Search for the cell housing the specified text and yield its [X, Y] center coordinate. 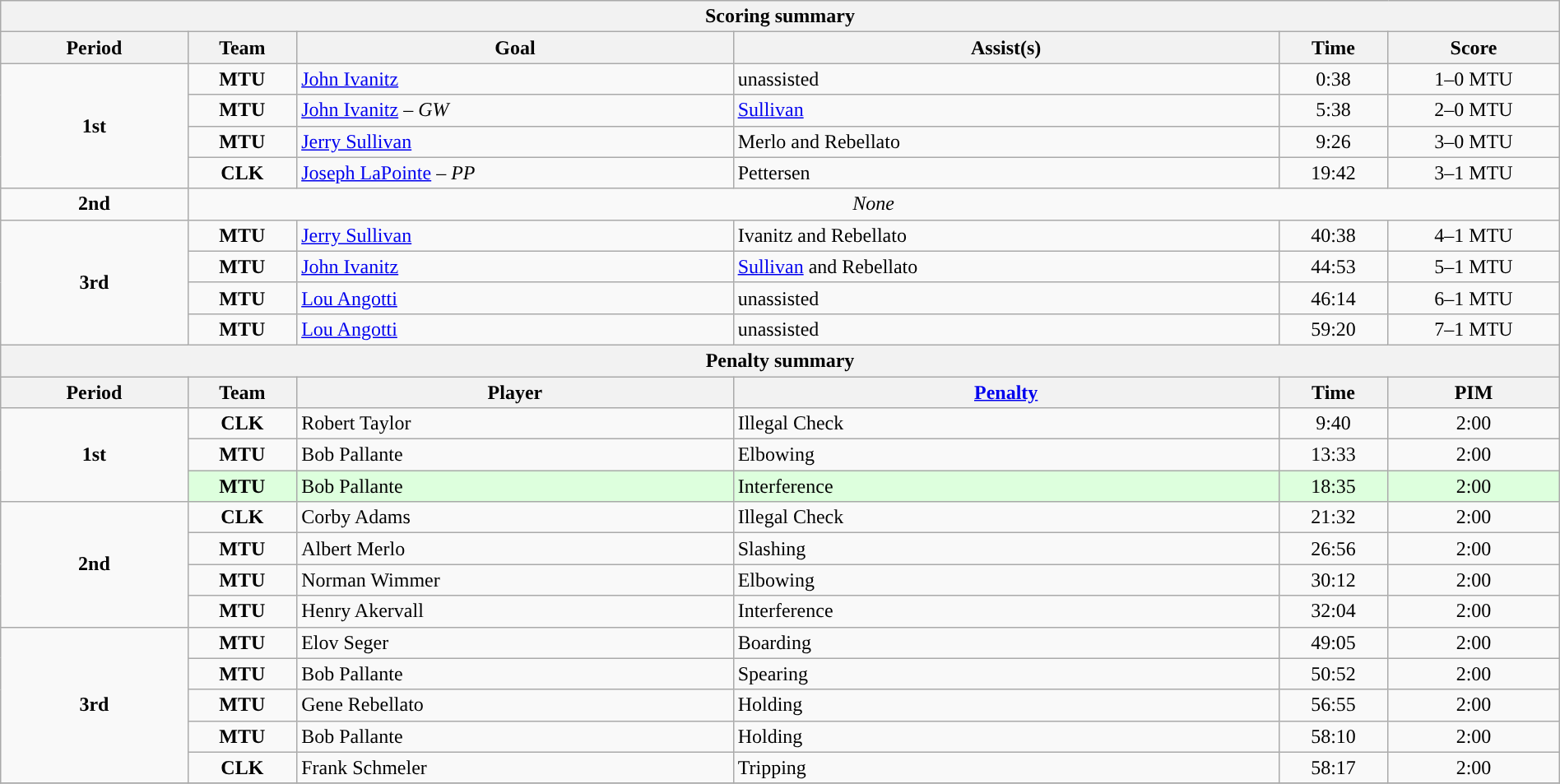
2–0 MTU [1474, 110]
Gene Rebellato [515, 705]
Slashing [1005, 549]
Corby Adams [515, 517]
Tripping [1005, 768]
26:56 [1333, 549]
Penalty summary [780, 360]
Scoring summary [780, 16]
5–1 MTU [1474, 267]
3–0 MTU [1474, 141]
5:38 [1333, 110]
40:38 [1333, 235]
Henry Akervall [515, 611]
32:04 [1333, 611]
56:55 [1333, 705]
Norman Wimmer [515, 580]
9:26 [1333, 141]
58:17 [1333, 768]
59:20 [1333, 329]
Sullivan and Rebellato [1005, 267]
Joseph LaPointe – PP [515, 173]
19:42 [1333, 173]
Score [1474, 48]
Pettersen [1005, 173]
None [874, 204]
John Ivanitz – GW [515, 110]
7–1 MTU [1474, 329]
Frank Schmeler [515, 768]
3–1 MTU [1474, 173]
13:33 [1333, 455]
50:52 [1333, 674]
Albert Merlo [515, 549]
Boarding [1005, 643]
Merlo and Rebellato [1005, 141]
Penalty [1005, 392]
Spearing [1005, 674]
Ivanitz and Rebellato [1005, 235]
Robert Taylor [515, 424]
Player [515, 392]
58:10 [1333, 736]
1–0 MTU [1474, 79]
Elov Seger [515, 643]
21:32 [1333, 517]
PIM [1474, 392]
4–1 MTU [1474, 235]
9:40 [1333, 424]
18:35 [1333, 486]
Sullivan [1005, 110]
44:53 [1333, 267]
0:38 [1333, 79]
6–1 MTU [1474, 298]
30:12 [1333, 580]
46:14 [1333, 298]
Assist(s) [1005, 48]
49:05 [1333, 643]
Goal [515, 48]
